Return the (x, y) coordinate for the center point of the cell that contains the specified text.  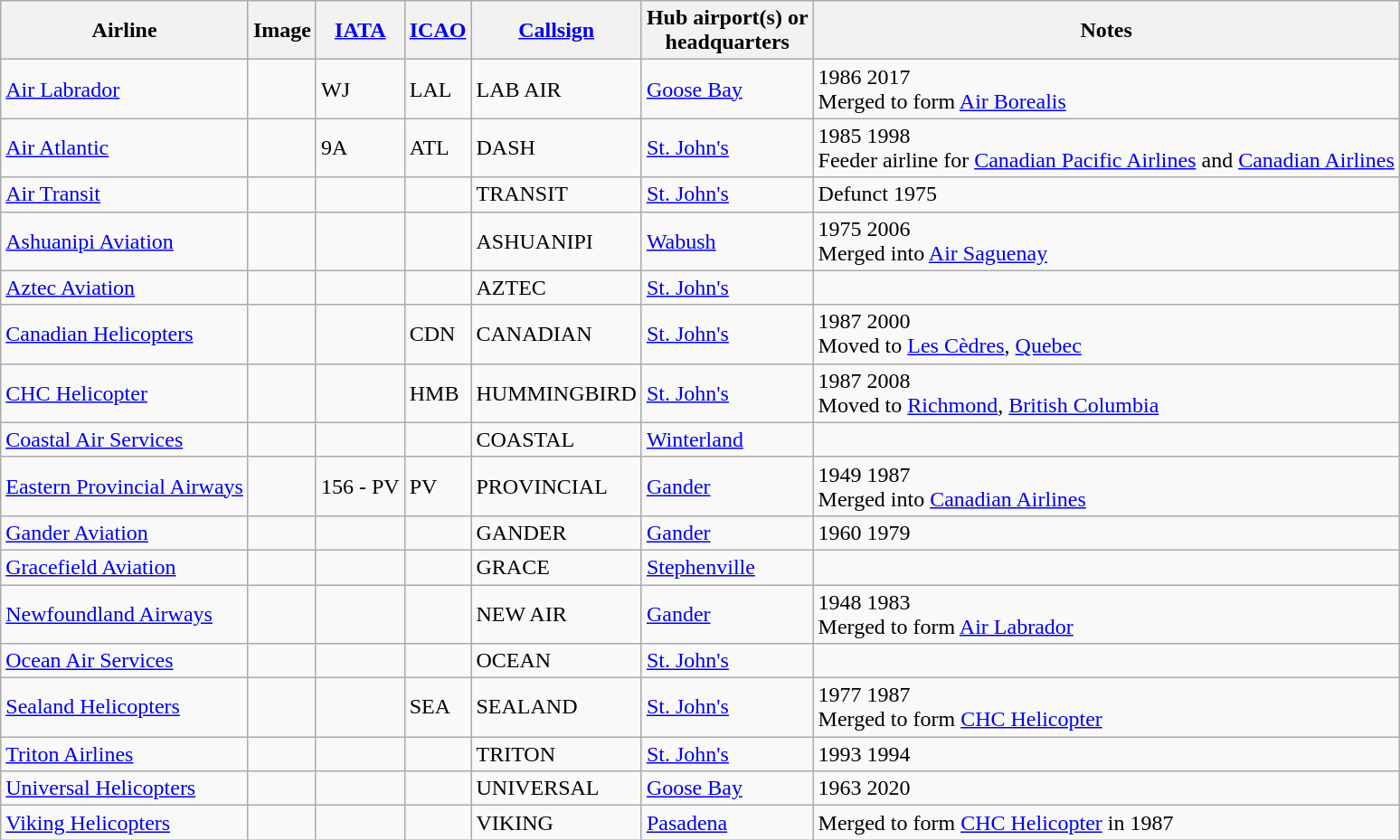
LAL (438, 89)
Air Labrador (125, 89)
1975 2006Merged into Air Saguenay (1106, 241)
Gander Aviation (125, 533)
1986 2017Merged to form Air Borealis (1106, 89)
ASHUANIPI (556, 241)
Defunct 1975 (1106, 194)
1987 2008Moved to Richmond, British Columbia (1106, 392)
1963 2020 (1106, 788)
Sealand Helicopters (125, 707)
NEW AIR (556, 613)
SEA (438, 707)
TRITON (556, 754)
Merged to form CHC Helicopter in 1987 (1106, 823)
Stephenville (727, 567)
IATA (360, 31)
156 - PV (360, 486)
Canadian Helicopters (125, 335)
ATL (438, 148)
TRANSIT (556, 194)
HMB (438, 392)
Newfoundland Airways (125, 613)
OCEAN (556, 661)
Universal Helicopters (125, 788)
LAB AIR (556, 89)
Pasadena (727, 823)
GRACE (556, 567)
Wabush (727, 241)
ICAO (438, 31)
AZTEC (556, 288)
Viking Helicopters (125, 823)
Winterland (727, 439)
Ocean Air Services (125, 661)
VIKING (556, 823)
PROVINCIAL (556, 486)
Airline (125, 31)
Air Atlantic (125, 148)
CDN (438, 335)
Gracefield Aviation (125, 567)
WJ (360, 89)
9A (360, 148)
Notes (1106, 31)
SEALAND (556, 707)
Coastal Air Services (125, 439)
Air Transit (125, 194)
1948 1983Merged to form Air Labrador (1106, 613)
UNIVERSAL (556, 788)
Aztec Aviation (125, 288)
Ashuanipi Aviation (125, 241)
1987 2000Moved to Les Cèdres, Quebec (1106, 335)
Eastern Provincial Airways (125, 486)
CHC Helicopter (125, 392)
1993 1994 (1106, 754)
1985 1998Feeder airline for Canadian Pacific Airlines and Canadian Airlines (1106, 148)
CANADIAN (556, 335)
Hub airport(s) orheadquarters (727, 31)
Image (282, 31)
HUMMINGBIRD (556, 392)
1949 1987Merged into Canadian Airlines (1106, 486)
DASH (556, 148)
PV (438, 486)
Callsign (556, 31)
COASTAL (556, 439)
1977 1987Merged to form CHC Helicopter (1106, 707)
GANDER (556, 533)
Triton Airlines (125, 754)
1960 1979 (1106, 533)
